Locate the cell with the specified text and output its [X, Y] center coordinate. 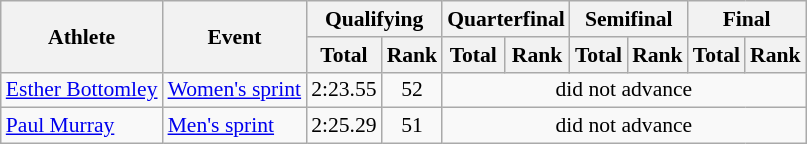
Final [747, 19]
Semifinal [629, 19]
Paul Murray [82, 126]
Event [235, 36]
2:25.29 [344, 126]
Athlete [82, 36]
Quarterfinal [506, 19]
Esther Bottomley [82, 90]
51 [412, 126]
Men's sprint [235, 126]
52 [412, 90]
2:23.55 [344, 90]
Women's sprint [235, 90]
Qualifying [374, 19]
